Identify which cell holds the provided text, then report its (x, y) central coordinate. 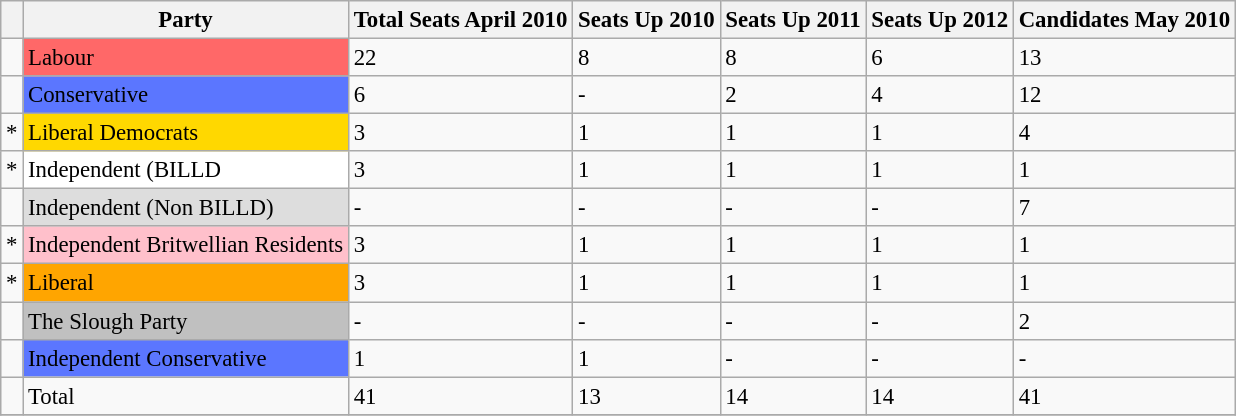
Seats Up 2011 (793, 20)
Independent (Non BILLD) (186, 208)
Independent Britwellian Residents (186, 245)
Total (186, 396)
Seats Up 2012 (940, 20)
Party (186, 20)
Seats Up 2010 (646, 20)
Candidates May 2010 (1124, 20)
12 (1124, 95)
7 (1124, 208)
Conservative (186, 95)
Labour (186, 58)
Total Seats April 2010 (460, 20)
Independent (BILLD (186, 170)
Liberal (186, 283)
22 (460, 58)
The Slough Party (186, 321)
Liberal Democrats (186, 133)
Independent Conservative (186, 358)
